Capture the cell that displays the provided text and extract its (X, Y) central coordinate. 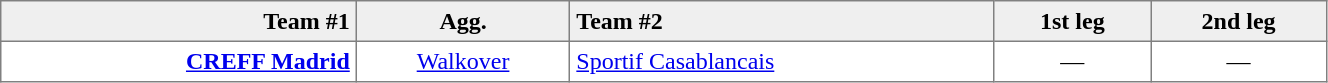
Walkover (464, 61)
1st leg (1072, 21)
Agg. (464, 21)
CREFF Madrid (179, 61)
Team #2 (782, 21)
2nd leg (1239, 21)
Team #1 (179, 21)
Sportif Casablancais (782, 61)
